For the text-containing cell, return its midpoint in (X, Y) coordinate format. 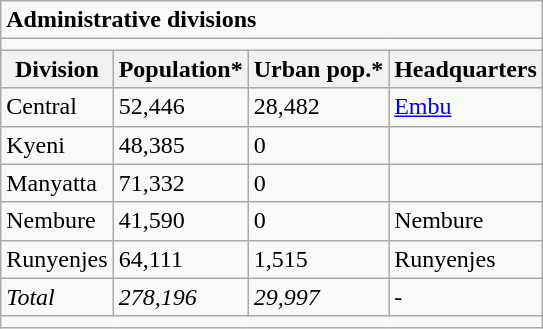
48,385 (180, 145)
Central (57, 107)
71,332 (180, 183)
Population* (180, 69)
Headquarters (466, 69)
29,997 (318, 297)
Administrative divisions (272, 20)
52,446 (180, 107)
Urban pop.* (318, 69)
41,590 (180, 221)
Kyeni (57, 145)
278,196 (180, 297)
Total (57, 297)
Manyatta (57, 183)
- (466, 297)
Division (57, 69)
64,111 (180, 259)
28,482 (318, 107)
Embu (466, 107)
1,515 (318, 259)
